Return the [x, y] coordinate for the center point of the cell that contains the specified text.  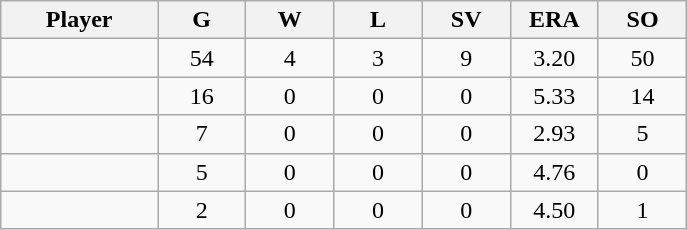
4 [290, 58]
2.93 [554, 134]
50 [642, 58]
1 [642, 210]
SO [642, 20]
2 [202, 210]
7 [202, 134]
ERA [554, 20]
Player [80, 20]
4.50 [554, 210]
4.76 [554, 172]
5.33 [554, 96]
3 [378, 58]
W [290, 20]
54 [202, 58]
G [202, 20]
16 [202, 96]
SV [466, 20]
14 [642, 96]
L [378, 20]
3.20 [554, 58]
9 [466, 58]
